Detect which cell encompasses the target text, then output its [X, Y] center coordinate. 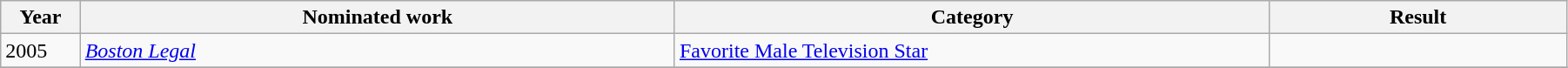
Category [971, 17]
Result [1418, 17]
Nominated work [378, 17]
Favorite Male Television Star [971, 51]
2005 [40, 51]
Year [40, 17]
Boston Legal [378, 51]
